Provide the [x, y] coordinate of the cell's center where the given text is located.  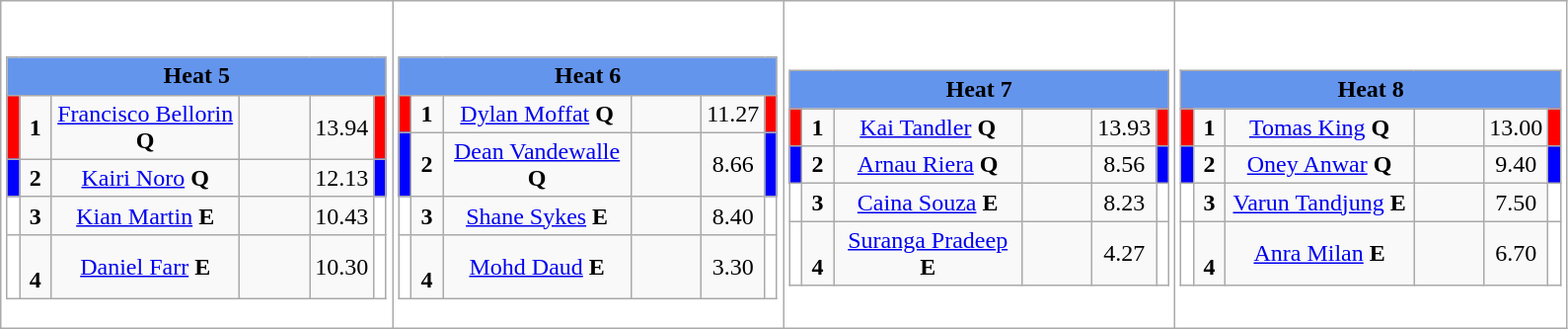
Arnau Riera Q [928, 165]
Kai Tandler Q [928, 127]
Heat 5 [196, 76]
Heat 6 [588, 76]
Mohd Daud E [537, 267]
11.27 [733, 114]
9.40 [1516, 165]
Dylan Moffat Q [537, 114]
Oney Anwar Q [1320, 165]
Heat 5 1 Francisco Bellorin Q 13.94 2 Kairi Noro Q 12.13 3 Kian Martin E 10.43 4 Daniel Farr E 10.30 [197, 165]
8.40 [733, 215]
Daniel Farr E [146, 267]
Heat 8 [1371, 90]
12.13 [341, 178]
10.43 [341, 215]
3.30 [733, 267]
Varun Tandjung E [1320, 203]
13.93 [1125, 127]
Suranga Pradeep E [928, 253]
Kairi Noro Q [146, 178]
Tomas King Q [1320, 127]
Shane Sykes E [537, 215]
Heat 6 1 Dylan Moffat Q 11.27 2 Dean Vandewalle Q 8.66 3 Shane Sykes E 8.40 4 Mohd Daud E 3.30 [588, 165]
7.50 [1516, 203]
Heat 7 1 Kai Tandler Q 13.93 2 Arnau Riera Q 8.56 3 Caina Souza E 8.23 4 Suranga Pradeep E 4.27 [979, 165]
Kian Martin E [146, 215]
10.30 [341, 267]
Heat 7 [979, 90]
8.66 [733, 164]
8.23 [1125, 203]
6.70 [1516, 253]
4.27 [1125, 253]
Heat 8 1 Tomas King Q 13.00 2 Oney Anwar Q 9.40 3 Varun Tandjung E 7.50 4 Anra Milan E 6.70 [1372, 165]
13.00 [1516, 127]
8.56 [1125, 165]
13.94 [341, 126]
Anra Milan E [1320, 253]
Caina Souza E [928, 203]
Francisco Bellorin Q [146, 126]
Dean Vandewalle Q [537, 164]
